Determine the (x, y) coordinate at the center of the cell enclosing the given text.  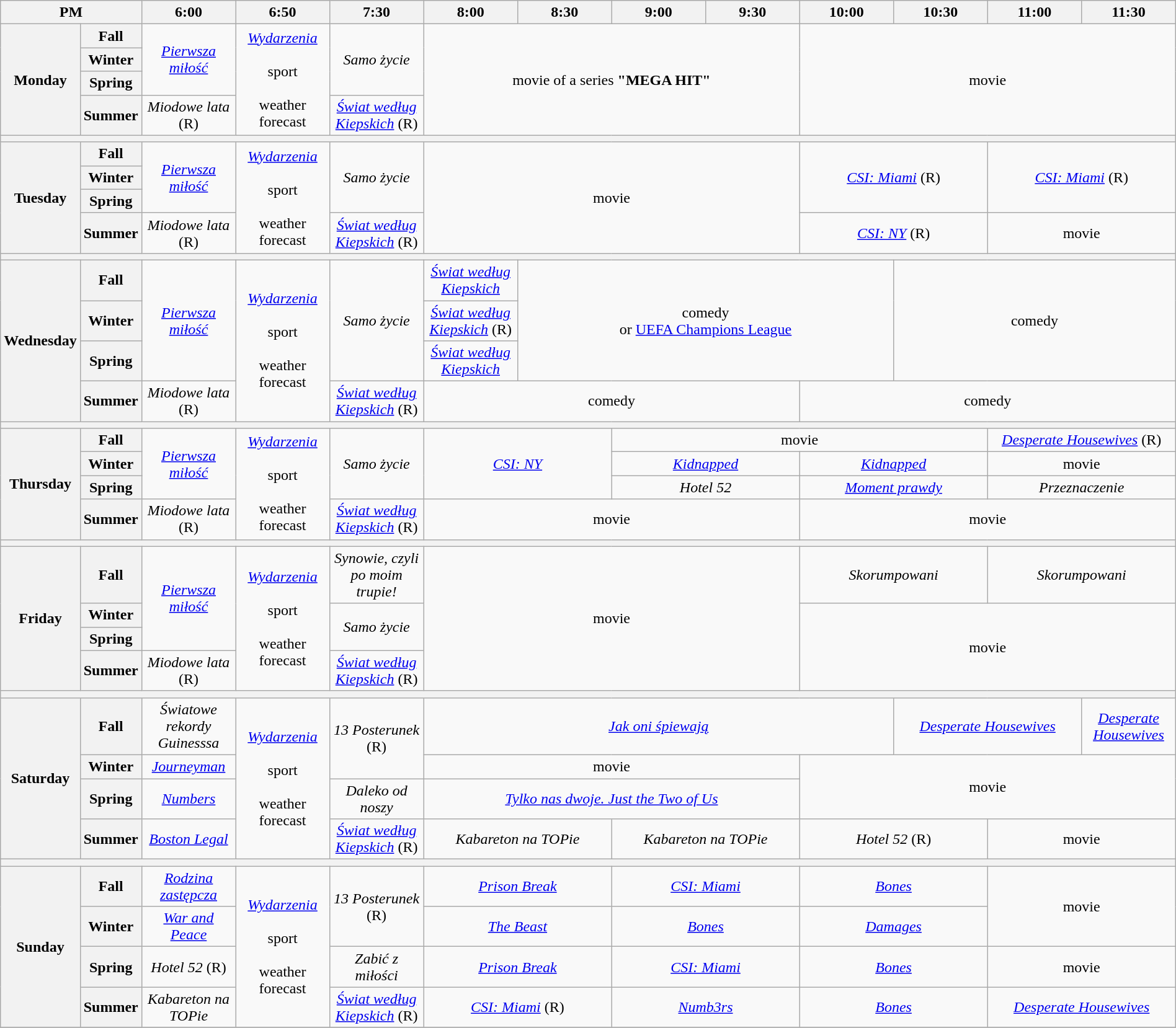
11:30 (1129, 12)
6:00 (189, 12)
Numb3rs (706, 1007)
PM (71, 12)
The Beast (517, 926)
Tylko nas dwoje. Just the Two of Us (612, 799)
Daleko od noszy (376, 799)
Desperate Housewives (R) (1082, 440)
Monday (40, 79)
Tuesday (40, 197)
Hotel 52 (706, 487)
10:00 (847, 12)
Przeznaczenie (1082, 487)
Boston Legal (189, 840)
11:00 (1035, 12)
Światowe rekordy Guinesssa (189, 726)
Numbers (189, 799)
7:30 (376, 12)
Zabić z miłości (376, 967)
comedyor UEFA Champions League (705, 320)
Sunday (40, 947)
War and Peace (189, 926)
Moment prawdy (893, 487)
8:00 (471, 12)
10:30 (941, 12)
Jak oni śpiewają (659, 726)
Synowie, czyli po moim trupie! (376, 575)
6:50 (283, 12)
CSI: NY (R) (893, 233)
8:30 (564, 12)
9:30 (753, 12)
movie of a series "MEGA HIT" (612, 79)
Friday (40, 619)
Damages (893, 926)
Thursday (40, 484)
CSI: NY (517, 464)
Saturday (40, 778)
Journeyman (189, 766)
9:00 (659, 12)
Rodzina zastępcza (189, 887)
Wednesday (40, 340)
